Pinpoint the cell where the given text exists, returning its (x, y) midpoint coordinate. 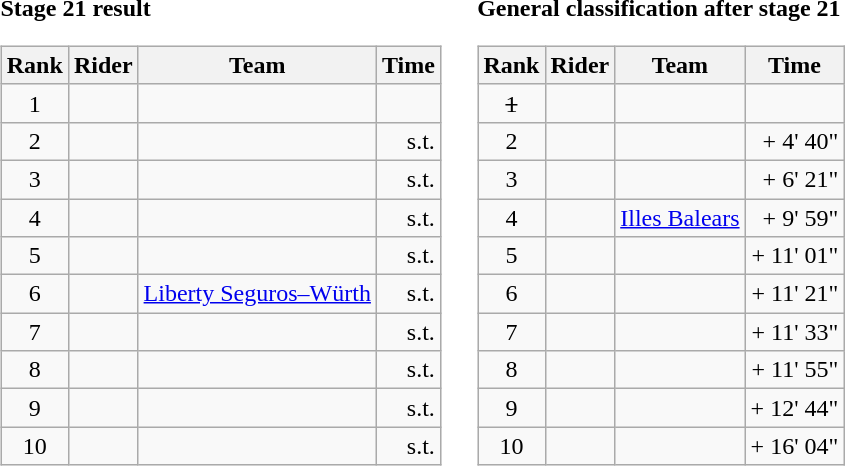
+ 11' 01" (794, 256)
+ 11' 21" (794, 294)
+ 6' 21" (794, 179)
+ 11' 55" (794, 370)
+ 12' 44" (794, 408)
+ 9' 59" (794, 217)
+ 16' 04" (794, 446)
Illes Balears (680, 217)
+ 4' 40" (794, 141)
+ 11' 33" (794, 332)
Liberty Seguros–Würth (257, 294)
